Pinpoint the cell where the given text exists, returning its (X, Y) midpoint coordinate. 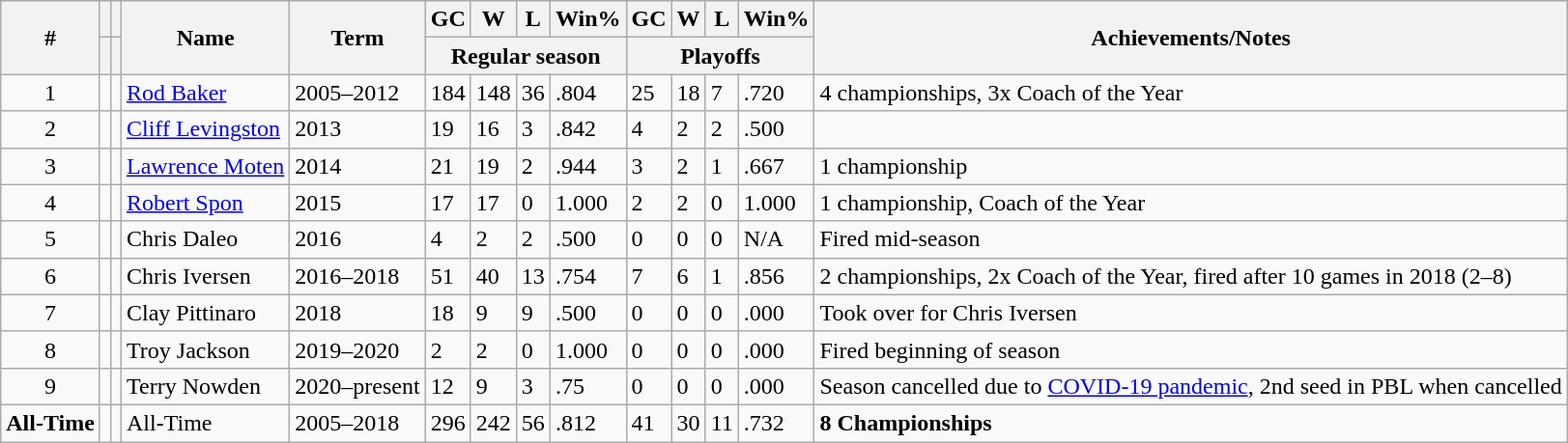
21 (448, 166)
56 (533, 423)
296 (448, 423)
16 (493, 129)
2013 (357, 129)
4 championships, 3x Coach of the Year (1190, 93)
Season cancelled due to COVID-19 pandemic, 2nd seed in PBL when cancelled (1190, 386)
1 championship (1190, 166)
Fired beginning of season (1190, 349)
Terry Nowden (205, 386)
13 (533, 276)
Term (357, 38)
2015 (357, 203)
N/A (777, 239)
2 championships, 2x Coach of the Year, fired after 10 games in 2018 (2–8) (1190, 276)
Regular season (526, 56)
Troy Jackson (205, 349)
.944 (587, 166)
Chris Iversen (205, 276)
2016–2018 (357, 276)
2014 (357, 166)
148 (493, 93)
40 (493, 276)
184 (448, 93)
Name (205, 38)
Robert Spon (205, 203)
.754 (587, 276)
.842 (587, 129)
Took over for Chris Iversen (1190, 313)
1 championship, Coach of the Year (1190, 203)
Rod Baker (205, 93)
2018 (357, 313)
.732 (777, 423)
8 Championships (1190, 423)
Lawrence Moten (205, 166)
2020–present (357, 386)
36 (533, 93)
242 (493, 423)
2005–2018 (357, 423)
51 (448, 276)
2005–2012 (357, 93)
Cliff Levingston (205, 129)
.856 (777, 276)
8 (50, 349)
Achievements/Notes (1190, 38)
41 (649, 423)
Chris Daleo (205, 239)
2016 (357, 239)
.667 (777, 166)
.804 (587, 93)
.812 (587, 423)
.720 (777, 93)
Playoffs (721, 56)
12 (448, 386)
11 (722, 423)
5 (50, 239)
25 (649, 93)
30 (688, 423)
Clay Pittinaro (205, 313)
Fired mid-season (1190, 239)
2019–2020 (357, 349)
# (50, 38)
.75 (587, 386)
